Determine the [X, Y] coordinate at the center of the cell enclosing the given text.  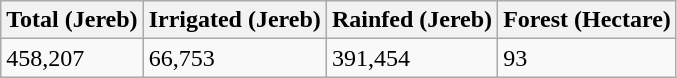
66,753 [234, 58]
Total (Jereb) [72, 20]
Rainfed (Jereb) [412, 20]
Forest (Hectare) [588, 20]
Irrigated (Jereb) [234, 20]
93 [588, 58]
458,207 [72, 58]
391,454 [412, 58]
